Find where the given text appears and provide that cell's center as (x, y) coordinate. 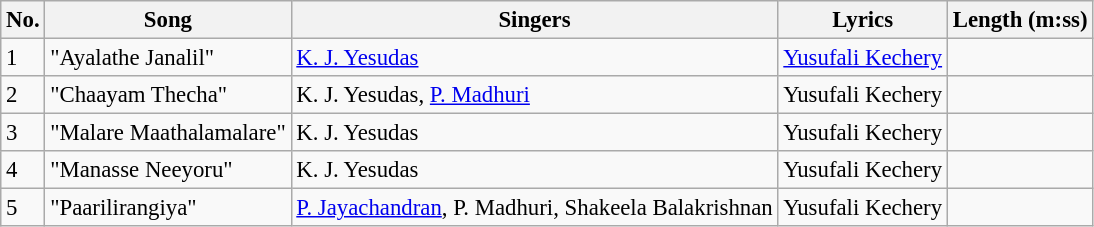
"Malare Maathalamalare" (168, 133)
5 (23, 208)
P. Jayachandran, P. Madhuri, Shakeela Balakrishnan (534, 208)
"Chaayam Thecha" (168, 95)
4 (23, 170)
3 (23, 133)
Lyrics (862, 20)
2 (23, 95)
Length (m:ss) (1020, 20)
"Paarilirangiya" (168, 208)
Singers (534, 20)
1 (23, 58)
"Ayalathe Janalil" (168, 58)
K. J. Yesudas, P. Madhuri (534, 95)
No. (23, 20)
"Manasse Neeyoru" (168, 170)
Song (168, 20)
